Search for the cell housing the specified text and yield its (x, y) center coordinate. 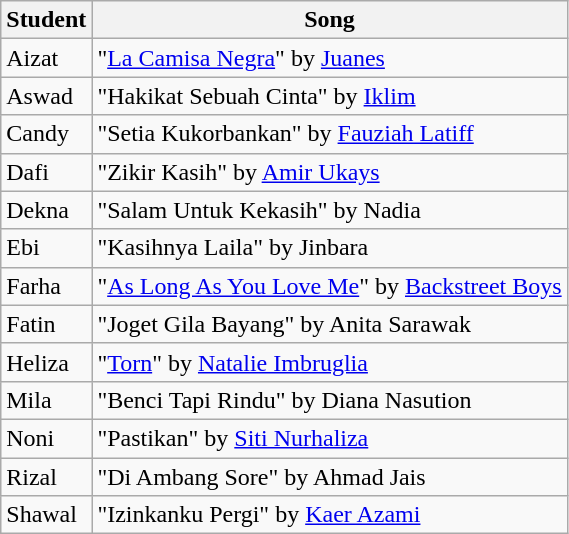
Dekna (46, 210)
Heliza (46, 362)
"As Long As You Love Me" by Backstreet Boys (330, 286)
Ebi (46, 248)
"Setia Kukorbankan" by Fauziah Latiff (330, 134)
Rizal (46, 477)
Student (46, 20)
Farha (46, 286)
"Salam Untuk Kekasih" by Nadia (330, 210)
Aswad (46, 96)
"Zikir Kasih" by Amir Ukays (330, 172)
Aizat (46, 58)
Mila (46, 400)
Noni (46, 438)
Shawal (46, 515)
"Di Ambang Sore" by Ahmad Jais (330, 477)
Dafi (46, 172)
"Torn" by Natalie Imbruglia (330, 362)
"Hakikat Sebuah Cinta" by Iklim (330, 96)
Fatin (46, 324)
"Pastikan" by Siti Nurhaliza (330, 438)
Song (330, 20)
Candy (46, 134)
"Izinkanku Pergi" by Kaer Azami (330, 515)
"Benci Tapi Rindu" by Diana Nasution (330, 400)
"Kasihnya Laila" by Jinbara (330, 248)
"La Camisa Negra" by Juanes (330, 58)
"Joget Gila Bayang" by Anita Sarawak (330, 324)
